Identify which cell holds the provided text, then report its [x, y] central coordinate. 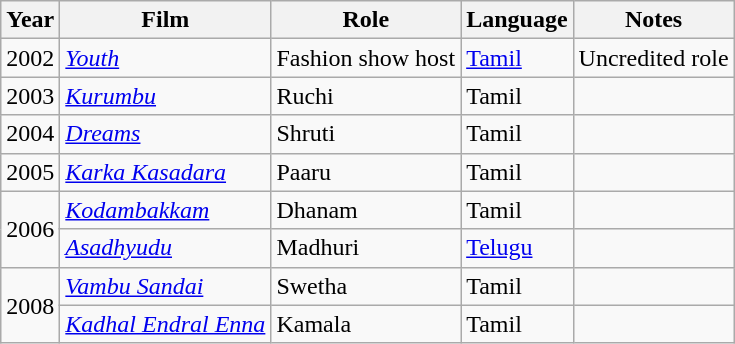
2006 [30, 229]
Kamala [366, 324]
Ruchi [366, 96]
Kodambakkam [166, 210]
2004 [30, 134]
Youth [166, 58]
Fashion show host [366, 58]
Language [517, 20]
Uncredited role [654, 58]
2008 [30, 305]
Karka Kasadara [166, 172]
Kadhal Endral Enna [166, 324]
Paaru [366, 172]
Vambu Sandai [166, 286]
Year [30, 20]
2002 [30, 58]
Shruti [366, 134]
Asadhyudu [166, 248]
Role [366, 20]
Swetha [366, 286]
Madhuri [366, 248]
Telugu [517, 248]
Kurumbu [166, 96]
2003 [30, 96]
2005 [30, 172]
Film [166, 20]
Notes [654, 20]
Dreams [166, 134]
Dhanam [366, 210]
